For the text-containing cell, return its midpoint in [x, y] coordinate format. 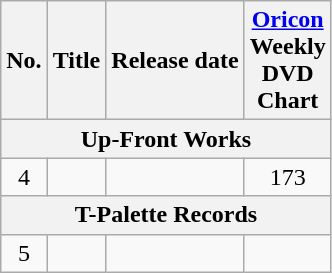
No. [24, 60]
Up-Front Works [166, 139]
173 [288, 177]
OriconWeeklyDVDChart [288, 60]
Title [76, 60]
5 [24, 253]
4 [24, 177]
Release date [175, 60]
T-Palette Records [166, 215]
